Find where the given text appears and provide that cell's center as (X, Y) coordinate. 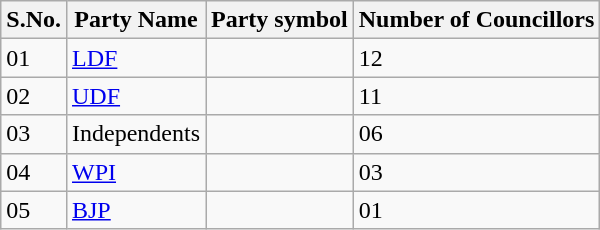
UDF (136, 96)
Party symbol (280, 20)
11 (476, 96)
12 (476, 58)
Party Name (136, 20)
06 (476, 134)
05 (34, 210)
Number of Councillors (476, 20)
04 (34, 172)
LDF (136, 58)
WPI (136, 172)
S.No. (34, 20)
Independents (136, 134)
02 (34, 96)
BJP (136, 210)
